For the text-containing cell, return its midpoint in (x, y) coordinate format. 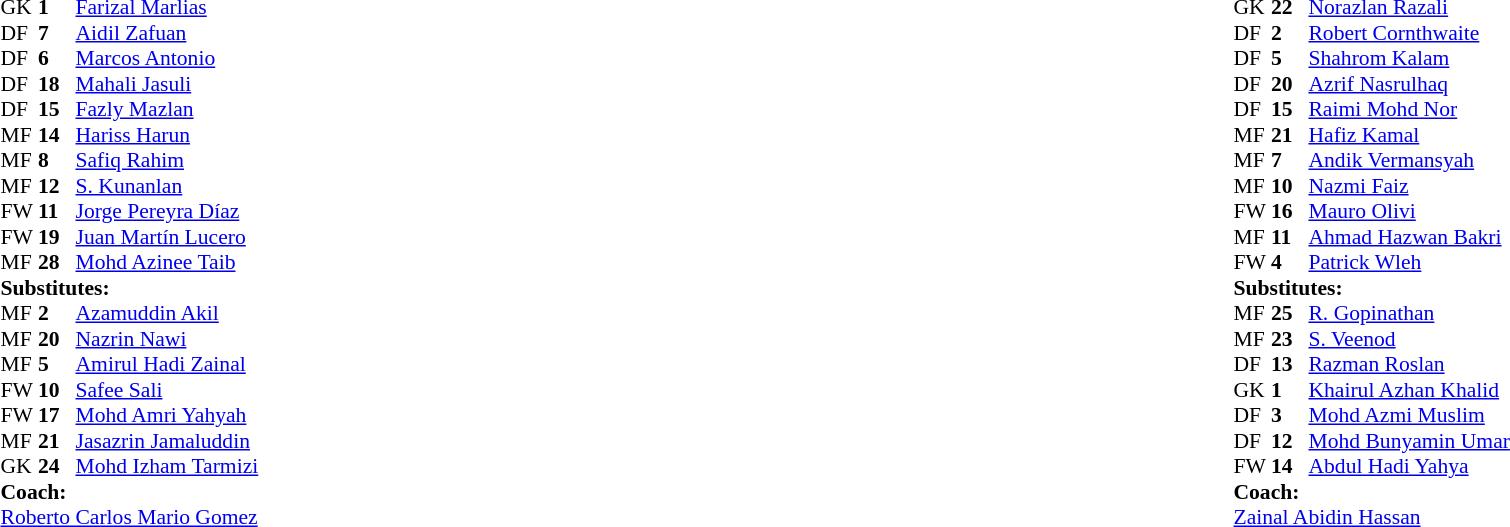
Amirul Hadi Zainal (168, 365)
S. Kunanlan (168, 186)
25 (1290, 313)
Nazrin Nawi (168, 339)
S. Veenod (1408, 339)
23 (1290, 339)
18 (57, 84)
Mohd Azmi Muslim (1408, 415)
Safiq Rahim (168, 161)
Jorge Pereyra Díaz (168, 211)
16 (1290, 211)
Mahali Jasuli (168, 84)
Hafiz Kamal (1408, 135)
Khairul Azhan Khalid (1408, 390)
Marcos Antonio (168, 59)
13 (1290, 365)
Fazly Mazlan (168, 109)
1 (1290, 390)
Mohd Amri Yahyah (168, 415)
Mauro Olivi (1408, 211)
Shahrom Kalam (1408, 59)
Raimi Mohd Nor (1408, 109)
Aidil Zafuan (168, 33)
Abdul Hadi Yahya (1408, 467)
3 (1290, 415)
4 (1290, 263)
Mohd Izham Tarmizi (168, 467)
Ahmad Hazwan Bakri (1408, 237)
28 (57, 263)
Nazmi Faiz (1408, 186)
R. Gopinathan (1408, 313)
Safee Sali (168, 390)
24 (57, 467)
Juan Martín Lucero (168, 237)
8 (57, 161)
Andik Vermansyah (1408, 161)
6 (57, 59)
Hariss Harun (168, 135)
Azrif Nasrulhaq (1408, 84)
17 (57, 415)
19 (57, 237)
Jasazrin Jamaluddin (168, 441)
Robert Cornthwaite (1408, 33)
Razman Roslan (1408, 365)
Mohd Bunyamin Umar (1408, 441)
Azamuddin Akil (168, 313)
Mohd Azinee Taib (168, 263)
Patrick Wleh (1408, 263)
